Detect which cell encompasses the target text, then output its [x, y] center coordinate. 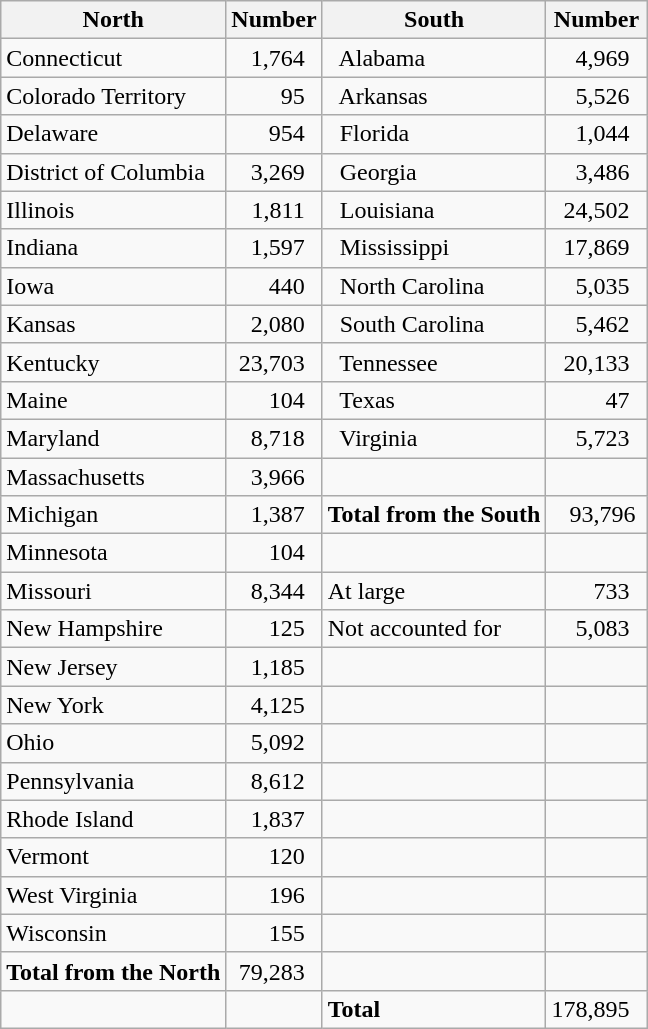
Wisconsin [114, 933]
Illinois [114, 210]
Indiana [114, 248]
West Virginia [114, 895]
178,895 [596, 1009]
Delaware [114, 134]
Florida [434, 134]
5,526 [596, 96]
Kansas [114, 324]
8,612 [274, 781]
20,133 [596, 362]
120 [274, 857]
At large [434, 591]
Michigan [114, 515]
Georgia [434, 172]
5,723 [596, 438]
South Carolina [434, 324]
Massachusetts [114, 477]
47 [596, 400]
Rhode Island [114, 819]
Texas [434, 400]
8,344 [274, 591]
2,080 [274, 324]
155 [274, 933]
South [434, 20]
1,764 [274, 58]
Colorado Territory [114, 96]
Kentucky [114, 362]
Iowa [114, 286]
954 [274, 134]
North Carolina [434, 286]
Maine [114, 400]
440 [274, 286]
196 [274, 895]
5,035 [596, 286]
District of Columbia [114, 172]
79,283 [274, 971]
24,502 [596, 210]
Mississippi [434, 248]
1,185 [274, 667]
Total from the South [434, 515]
5,092 [274, 743]
Minnesota [114, 553]
North [114, 20]
New York [114, 705]
17,869 [596, 248]
Tennessee [434, 362]
125 [274, 629]
5,462 [596, 324]
1,044 [596, 134]
3,486 [596, 172]
Total [434, 1009]
Pennsylvania [114, 781]
New Jersey [114, 667]
1,811 [274, 210]
Alabama [434, 58]
95 [274, 96]
Connecticut [114, 58]
1,837 [274, 819]
Louisiana [434, 210]
Arkansas [434, 96]
8,718 [274, 438]
Ohio [114, 743]
Total from the North [114, 971]
23,703 [274, 362]
Vermont [114, 857]
1,597 [274, 248]
5,083 [596, 629]
Missouri [114, 591]
4,969 [596, 58]
Maryland [114, 438]
New Hampshire [114, 629]
3,269 [274, 172]
1,387 [274, 515]
Virginia [434, 438]
733 [596, 591]
93,796 [596, 515]
Not accounted for [434, 629]
4,125 [274, 705]
3,966 [274, 477]
